Search for the cell housing the specified text and yield its [x, y] center coordinate. 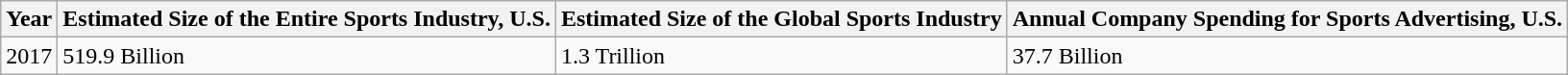
37.7 Billion [1287, 56]
Estimated Size of the Entire Sports Industry, U.S. [307, 19]
519.9 Billion [307, 56]
2017 [29, 56]
Year [29, 19]
Estimated Size of the Global Sports Industry [781, 19]
1.3 Trillion [781, 56]
Annual Company Spending for Sports Advertising, U.S. [1287, 19]
